Output the (X, Y) coordinate of the center of the cell containing the given text.  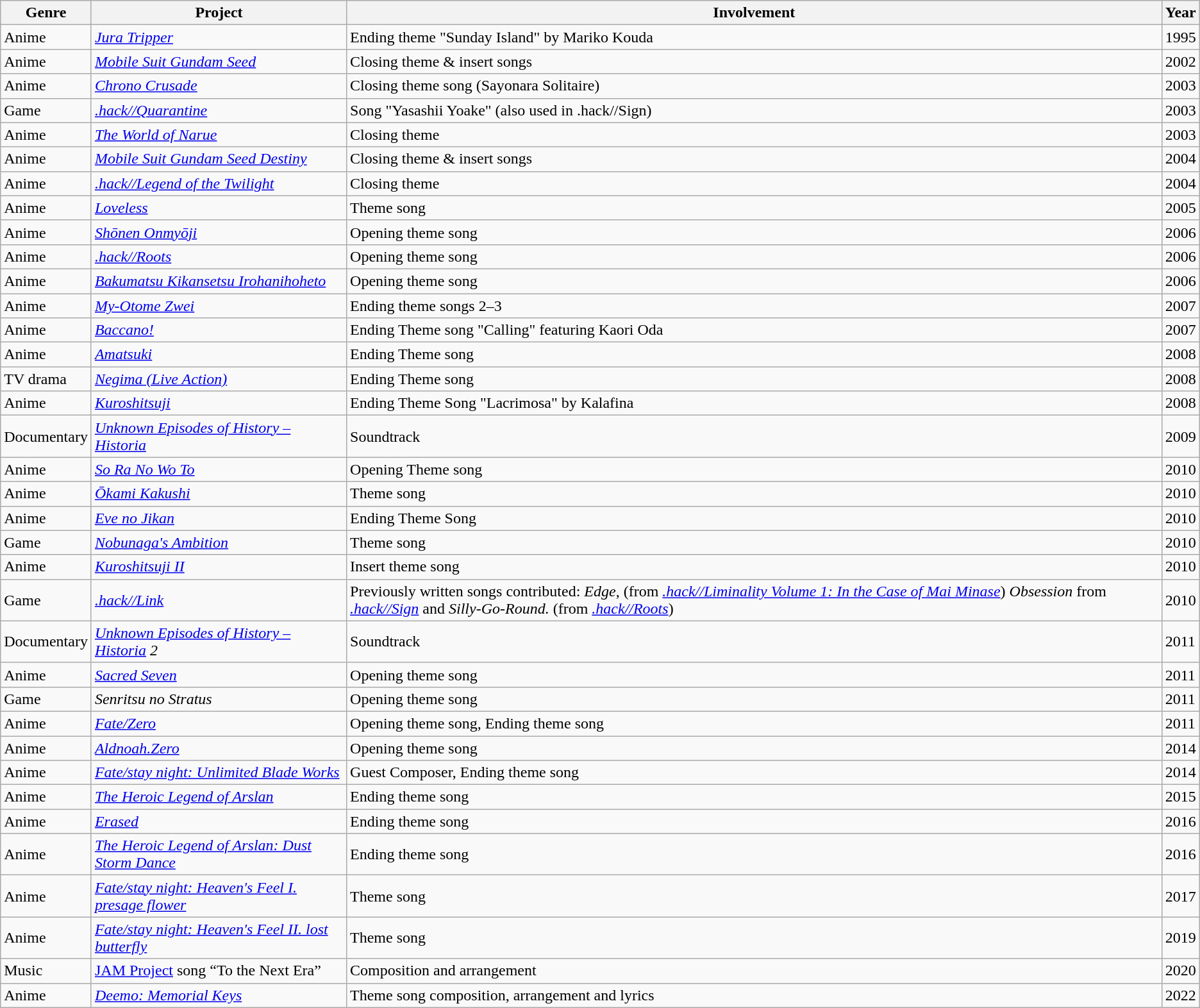
Negima (Live Action) (219, 379)
Kuroshitsuji II (219, 567)
Senritsu no Stratus (219, 699)
Deemo: Memorial Keys (219, 995)
Bakumatsu Kikansetsu Irohanihoheto (219, 281)
Opening Theme song (754, 469)
Opening theme song, Ending theme song (754, 723)
Mobile Suit Gundam Seed Destiny (219, 159)
Unknown Episodes of History – Historia 2 (219, 641)
Baccano! (219, 330)
Nobunaga's Ambition (219, 542)
.hack//Legend of the Twilight (219, 183)
My-Otome Zwei (219, 306)
2022 (1181, 995)
Fate/Zero (219, 723)
Unknown Episodes of History – Historia (219, 436)
Music (46, 971)
.hack//Roots (219, 256)
JAM Project song “To the Next Era” (219, 971)
Insert theme song (754, 567)
2019 (1181, 937)
Composition and arrangement (754, 971)
So Ra No Wo To (219, 469)
Ending theme songs 2–3 (754, 306)
2020 (1181, 971)
Closing theme song (Sayonara Solitaire) (754, 86)
Ending theme "Sunday Island" by Mariko Kouda (754, 37)
Project (219, 13)
Erased (219, 821)
2009 (1181, 436)
Involvement (754, 13)
Genre (46, 13)
The World of Narue (219, 135)
Year (1181, 13)
Sacred Seven (219, 675)
Ōkami Kakushi (219, 494)
Jura Tripper (219, 37)
The Heroic Legend of Arslan (219, 797)
Ending Theme Song (754, 518)
Fate/stay night: Heaven's Feel II. lost butterfly (219, 937)
Loveless (219, 208)
Chrono Crusade (219, 86)
Fate/stay night: Unlimited Blade Works (219, 773)
2017 (1181, 896)
Theme song composition, arrangement and lyrics (754, 995)
2002 (1181, 62)
TV drama (46, 379)
Aldnoah.Zero (219, 748)
Fate/stay night: Heaven's Feel I. presage flower (219, 896)
Guest Composer, Ending theme song (754, 773)
.hack//Quarantine (219, 110)
Eve no Jikan (219, 518)
Amatsuki (219, 355)
Shōnen Onmyōji (219, 232)
Mobile Suit Gundam Seed (219, 62)
Ending Theme Song "Lacrimosa" by Kalafina (754, 403)
The Heroic Legend of Arslan: Dust Storm Dance (219, 854)
Ending Theme song "Calling" featuring Kaori Oda (754, 330)
2005 (1181, 208)
Song "Yasashii Yoake" (also used in .hack//Sign) (754, 110)
Kuroshitsuji (219, 403)
.hack//Link (219, 600)
2015 (1181, 797)
1995 (1181, 37)
